Find where the given text appears and provide that cell's center as [X, Y] coordinate. 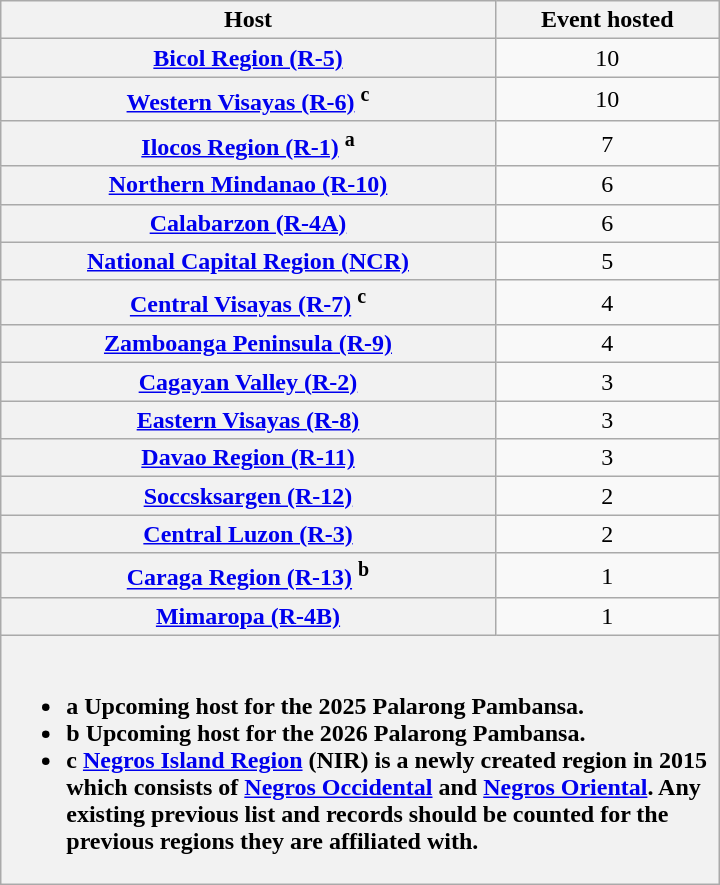
Northern Mindanao (R-10) [248, 185]
Zamboanga Peninsula (R-9) [248, 344]
Eastern Visayas (R-8) [248, 420]
Calabarzon (R-4A) [248, 223]
5 [607, 261]
Central Visayas (R-7) c [248, 302]
Western Visayas (R-6) c [248, 100]
Bicol Region (R-5) [248, 58]
Mimaropa (R-4B) [248, 617]
Host [248, 20]
Davao Region (R-11) [248, 458]
7 [607, 144]
Soccsksargen (R-12) [248, 496]
Event hosted [607, 20]
Cagayan Valley (R-2) [248, 382]
Ilocos Region (R-1) a [248, 144]
Central Luzon (R-3) [248, 534]
National Capital Region (NCR) [248, 261]
Caraga Region (R-13) b [248, 576]
